Pinpoint the cell where the given text exists, returning its [X, Y] midpoint coordinate. 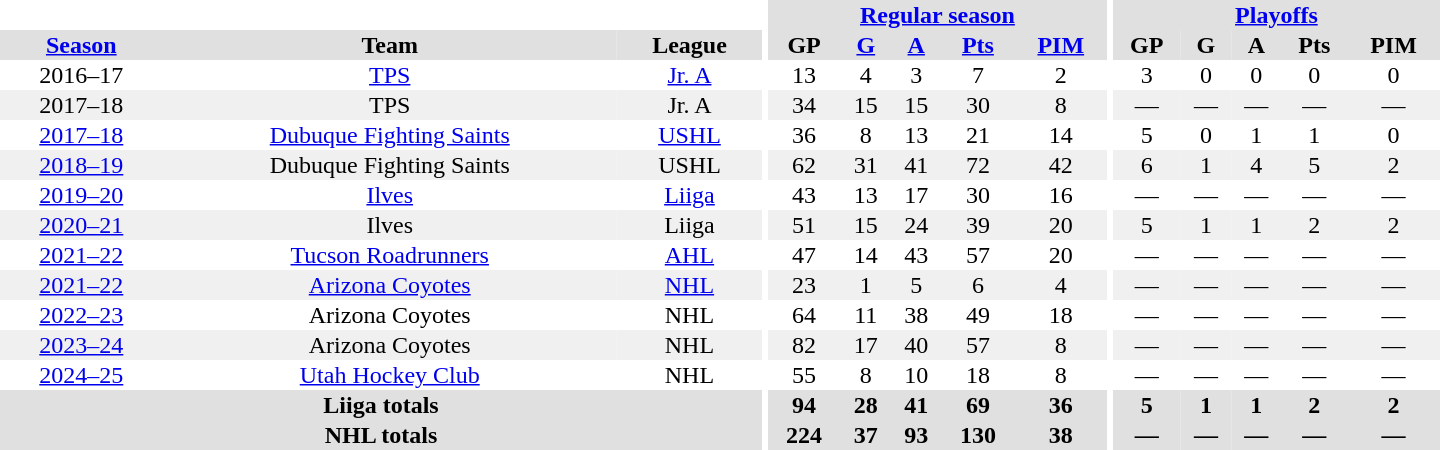
2016–17 [82, 75]
Team [390, 45]
82 [804, 345]
55 [804, 375]
47 [804, 255]
Tucson Roadrunners [390, 255]
39 [978, 225]
24 [916, 225]
League [690, 45]
2022–23 [82, 315]
49 [978, 315]
28 [866, 405]
AHL [690, 255]
7 [978, 75]
130 [978, 435]
Regular season [938, 15]
Liiga totals [381, 405]
40 [916, 345]
64 [804, 315]
2020–21 [82, 225]
42 [1060, 165]
2019–20 [82, 195]
224 [804, 435]
21 [978, 135]
94 [804, 405]
93 [916, 435]
2018–19 [82, 165]
Playoffs [1276, 15]
51 [804, 225]
72 [978, 165]
37 [866, 435]
62 [804, 165]
Utah Hockey Club [390, 375]
11 [866, 315]
69 [978, 405]
NHL totals [381, 435]
Season [82, 45]
2023–24 [82, 345]
10 [916, 375]
31 [866, 165]
16 [1060, 195]
23 [804, 285]
34 [804, 105]
2024–25 [82, 375]
